Pinpoint the cell where the given text exists, returning its (X, Y) midpoint coordinate. 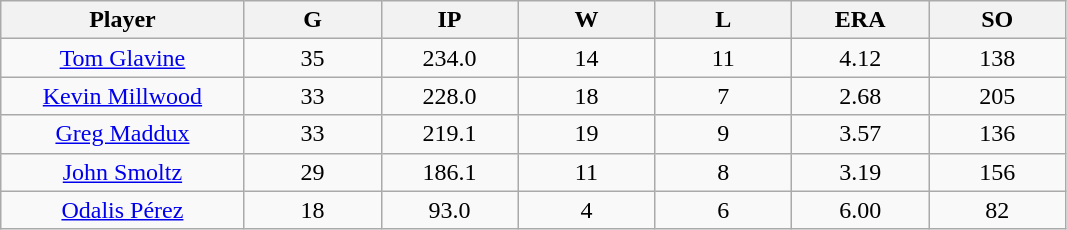
82 (998, 210)
35 (312, 58)
186.1 (450, 172)
8 (724, 172)
205 (998, 96)
234.0 (450, 58)
136 (998, 134)
9 (724, 134)
3.57 (860, 134)
Greg Maddux (122, 134)
ERA (860, 20)
6 (724, 210)
228.0 (450, 96)
Odalis Pérez (122, 210)
L (724, 20)
John Smoltz (122, 172)
3.19 (860, 172)
219.1 (450, 134)
Player (122, 20)
Kevin Millwood (122, 96)
19 (586, 134)
Tom Glavine (122, 58)
W (586, 20)
G (312, 20)
93.0 (450, 210)
14 (586, 58)
4.12 (860, 58)
2.68 (860, 96)
IP (450, 20)
SO (998, 20)
156 (998, 172)
7 (724, 96)
138 (998, 58)
4 (586, 210)
6.00 (860, 210)
29 (312, 172)
